Provide the [x, y] coordinate of the cell's center where the given text is located.  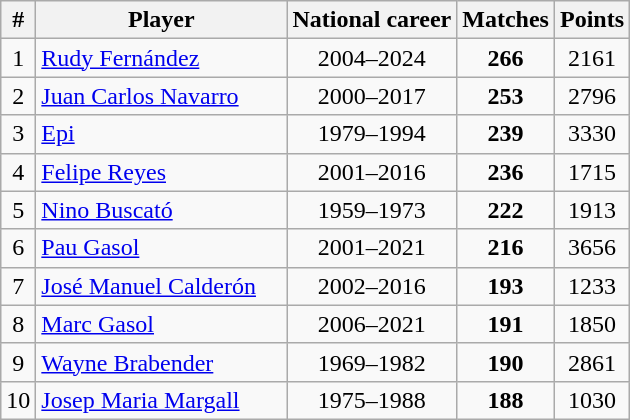
1850 [592, 324]
2861 [592, 362]
266 [506, 58]
1975–1988 [372, 400]
253 [506, 96]
National career [372, 20]
239 [506, 134]
1 [18, 58]
216 [506, 248]
2001–2016 [372, 172]
2004–2024 [372, 58]
2002–2016 [372, 286]
2796 [592, 96]
1030 [592, 400]
191 [506, 324]
3656 [592, 248]
190 [506, 362]
Player [162, 20]
Josep Maria Margall [162, 400]
236 [506, 172]
Epi [162, 134]
193 [506, 286]
9 [18, 362]
3 [18, 134]
Pau Gasol [162, 248]
Matches [506, 20]
2 [18, 96]
1233 [592, 286]
10 [18, 400]
222 [506, 210]
2161 [592, 58]
7 [18, 286]
Marc Gasol [162, 324]
3330 [592, 134]
2001–2021 [372, 248]
8 [18, 324]
5 [18, 210]
# [18, 20]
1959–1973 [372, 210]
Nino Buscató [162, 210]
José Manuel Calderón [162, 286]
Wayne Brabender [162, 362]
Juan Carlos Navarro [162, 96]
Rudy Fernández [162, 58]
1715 [592, 172]
2000–2017 [372, 96]
1979–1994 [372, 134]
4 [18, 172]
6 [18, 248]
188 [506, 400]
1913 [592, 210]
Felipe Reyes [162, 172]
Points [592, 20]
1969–1982 [372, 362]
2006–2021 [372, 324]
